Capture the cell that displays the provided text and extract its (x, y) central coordinate. 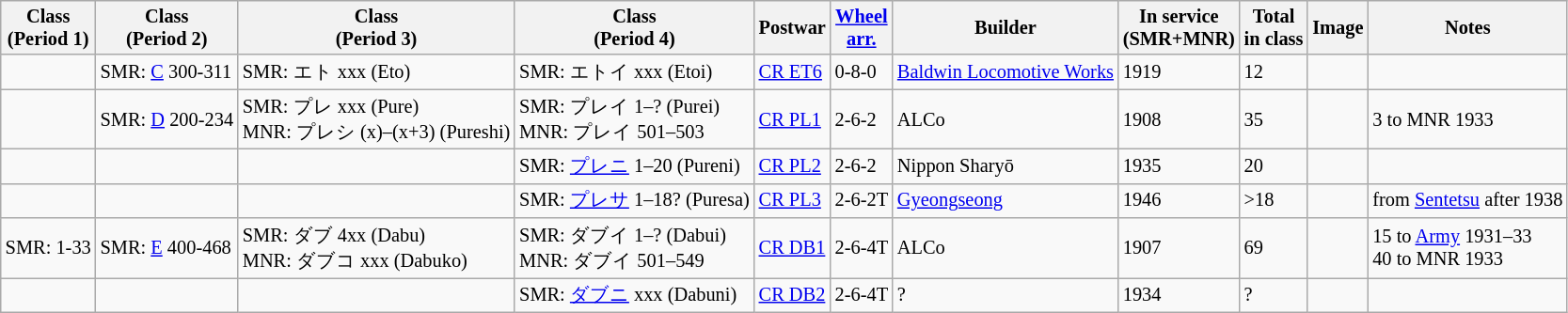
15 to Army 1931–3340 to MNR 1933 (1467, 248)
Class(Period 1) (49, 27)
In service(SMR+MNR) (1180, 27)
SMR: プレニ 1–20 (Pureni) (634, 165)
Class(Period 3) (376, 27)
CR PL2 (792, 165)
SMR: エト xxx (Eto) (376, 71)
>18 (1274, 201)
Postwar (792, 27)
1919 (1180, 71)
SMR: プレ xxx (Pure)MNR: プレシ (x)–(x+3) (Pureshi) (376, 119)
CR DB1 (792, 248)
CR PL1 (792, 119)
1908 (1180, 119)
SMR: C 300-311 (167, 71)
Class(Period 4) (634, 27)
Builder (1006, 27)
SMR: ダブニ xxx (Dabuni) (634, 295)
1946 (1180, 201)
2-6-2T (862, 201)
1907 (1180, 248)
CR ET6 (792, 71)
SMR: 1-33 (49, 248)
Gyeongseong (1006, 201)
SMR: ダブ 4xx (Dabu)MNR: ダブコ xxx (Dabuko) (376, 248)
3 to MNR 1933 (1467, 119)
SMR: プレサ 1–18? (Puresa) (634, 201)
CR DB2 (792, 295)
CR PL3 (792, 201)
from Sentetsu after 1938 (1467, 201)
Baldwin Locomotive Works (1006, 71)
1934 (1180, 295)
69 (1274, 248)
SMR: D 200-234 (167, 119)
SMR: エトイ xxx (Etoi) (634, 71)
SMR: E 400-468 (167, 248)
SMR: ダブイ 1–? (Dabui)MNR: ダブイ 501–549 (634, 248)
Notes (1467, 27)
Class(Period 2) (167, 27)
20 (1274, 165)
SMR: プレイ 1–? (Purei)MNR: プレイ 501–503 (634, 119)
35 (1274, 119)
Wheelarr. (862, 27)
1935 (1180, 165)
12 (1274, 71)
Image (1338, 27)
Nippon Sharyō (1006, 165)
0-8-0 (862, 71)
Totalin class (1274, 27)
